For the text-containing cell, return its midpoint in (x, y) coordinate format. 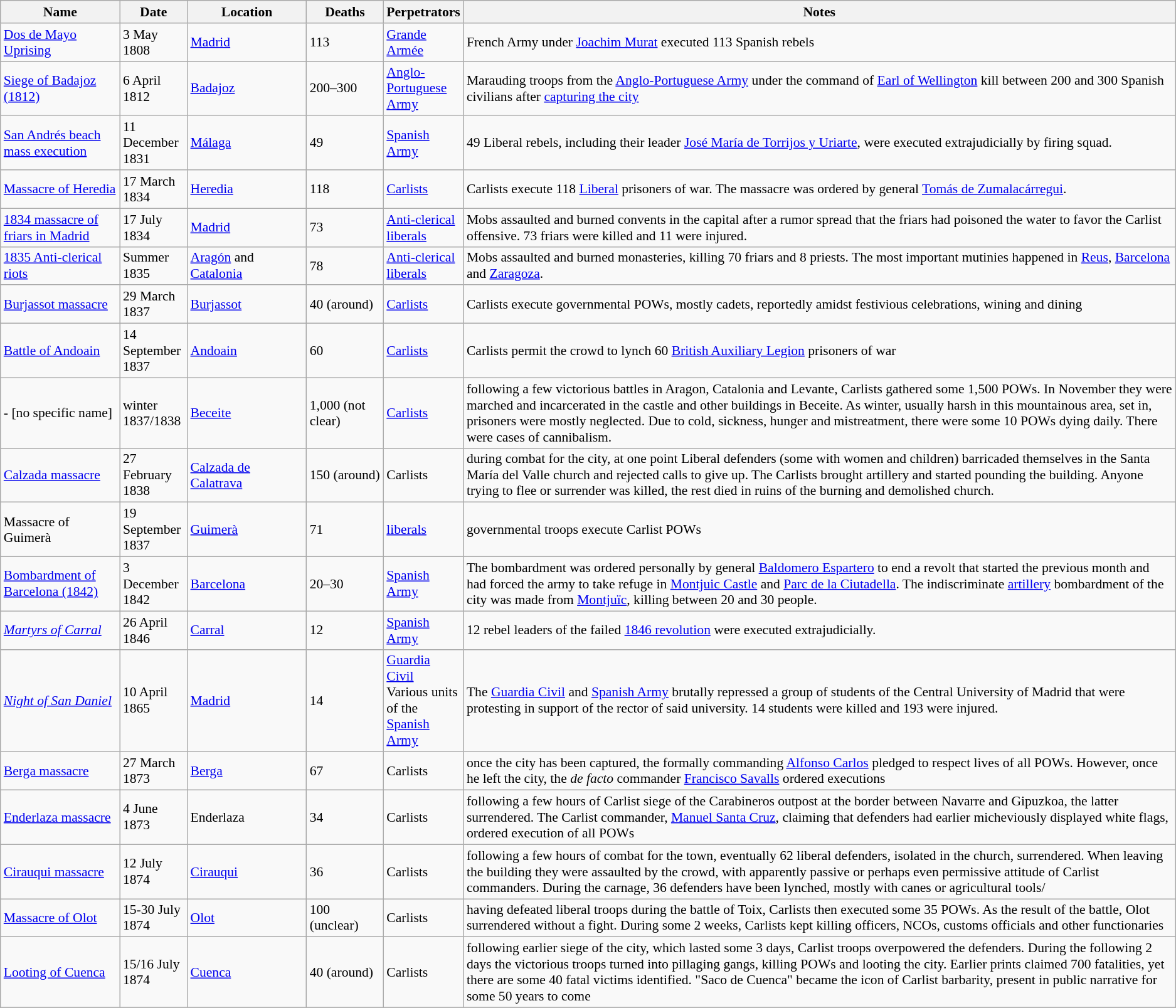
15-30 July 1874 (154, 918)
4 June 1873 (154, 818)
Cuenca (246, 972)
29 March 1837 (154, 305)
Aragón and Catalonia (246, 266)
Grande Armée (423, 43)
19 September 1837 (154, 529)
3 December 1842 (154, 585)
Siege of Badajoz (1812) (60, 89)
liberals (423, 529)
17 March 1834 (154, 189)
6 April 1812 (154, 89)
Battle of Andoain (60, 351)
Andoain (246, 351)
Berga massacre (60, 772)
73 (345, 227)
71 (345, 529)
Mobs assaulted and burned monasteries, killing 70 friars and 8 priests. The most important mutinies happened in Reus, Barcelona and Zaragoza. (819, 266)
36 (345, 872)
Massacre of Guimerà (60, 529)
Looting of Cuenca (60, 972)
150 (around) (345, 475)
Massacre of Heredia (60, 189)
12 (345, 630)
San Andrés beach mass execution (60, 143)
11 December 1831 (154, 143)
20–30 (345, 585)
Barcelona (246, 585)
200–300 (345, 89)
Enderlaza (246, 818)
34 (345, 818)
10 April 1865 (154, 700)
26 April 1846 (154, 630)
113 (345, 43)
Guardia CivilVarious units of the Spanish Army (423, 700)
governmental troops execute Carlist POWs (819, 529)
Date (154, 12)
Berga (246, 772)
Calzada massacre (60, 475)
14 September 1837 (154, 351)
27 February 1838 (154, 475)
100 (unclear) (345, 918)
1,000 (not clear) (345, 413)
French Army under Joachim Murat executed 113 Spanish rebels (819, 43)
Martyrs of Carral (60, 630)
Carral (246, 630)
Name (60, 12)
49 Liberal rebels, including their leader José María de Torrijos y Uriarte, were executed extrajudicially by firing squad. (819, 143)
Notes (819, 12)
118 (345, 189)
49 (345, 143)
Badajoz (246, 89)
27 March 1873 (154, 772)
12 July 1874 (154, 872)
Carlists execute governmental POWs, mostly cadets, reportedly amidst festivious celebrations, wining and dining (819, 305)
15/16 July 1874 (154, 972)
Cirauqui massacre (60, 872)
1834 massacre of friars in Madrid (60, 227)
60 (345, 351)
Enderlaza massacre (60, 818)
1835 Anti-clerical riots (60, 266)
78 (345, 266)
Beceite (246, 413)
3 May 1808 (154, 43)
Calzada de Calatrava (246, 475)
- [no specific name] (60, 413)
Deaths (345, 12)
17 July 1834 (154, 227)
Heredia (246, 189)
Olot (246, 918)
Perpetrators (423, 12)
Burjassot massacre (60, 305)
Málaga (246, 143)
Massacre of Olot (60, 918)
Dos de Mayo Uprising (60, 43)
12 rebel leaders of the failed 1846 revolution were executed extrajudicially. (819, 630)
67 (345, 772)
winter 1837/1838 (154, 413)
Carlists permit the crowd to lynch 60 British Auxiliary Legion prisoners of war (819, 351)
Summer 1835 (154, 266)
Location (246, 12)
Burjassot (246, 305)
14 (345, 700)
Night of San Daniel (60, 700)
Cirauqui (246, 872)
Bombardment of Barcelona (1842) (60, 585)
Carlists execute 118 Liberal prisoners of war. The massacre was ordered by general Tomás de Zumalacárregui. (819, 189)
Guimerà (246, 529)
Anglo-Portuguese Army (423, 89)
